From the cell containing the given text, extract its center point as [x, y] coordinate. 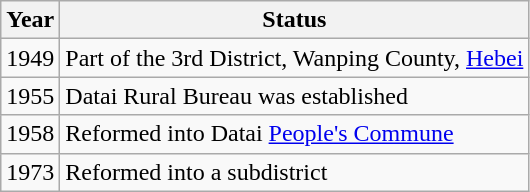
1958 [30, 134]
Status [294, 20]
Reformed into a subdistrict [294, 172]
Year [30, 20]
1949 [30, 58]
Datai Rural Bureau was established [294, 96]
Reformed into Datai People's Commune [294, 134]
1955 [30, 96]
Part of the 3rd District, Wanping County, Hebei [294, 58]
1973 [30, 172]
